Determine the [X, Y] coordinate at the center of the cell enclosing the given text.  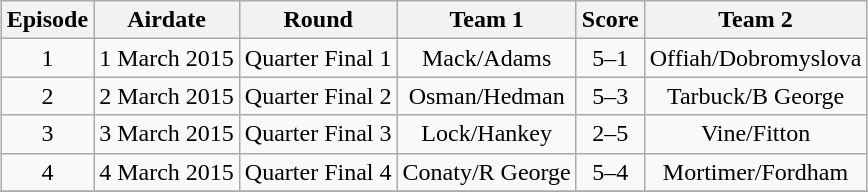
Lock/Hankey [486, 134]
4 March 2015 [167, 172]
Episode [47, 20]
Team 1 [486, 20]
Team 2 [756, 20]
Mortimer/Fordham [756, 172]
3 [47, 134]
2 March 2015 [167, 96]
Quarter Final 1 [318, 58]
Quarter Final 3 [318, 134]
3 March 2015 [167, 134]
Conaty/R George [486, 172]
1 March 2015 [167, 58]
5–4 [610, 172]
2–5 [610, 134]
Offiah/Dobromyslova [756, 58]
5–3 [610, 96]
Osman/Hedman [486, 96]
Airdate [167, 20]
Round [318, 20]
Quarter Final 4 [318, 172]
5–1 [610, 58]
1 [47, 58]
Tarbuck/B George [756, 96]
2 [47, 96]
Score [610, 20]
Mack/Adams [486, 58]
Quarter Final 2 [318, 96]
4 [47, 172]
Vine/Fitton [756, 134]
